Identify which cell holds the provided text, then report its (X, Y) central coordinate. 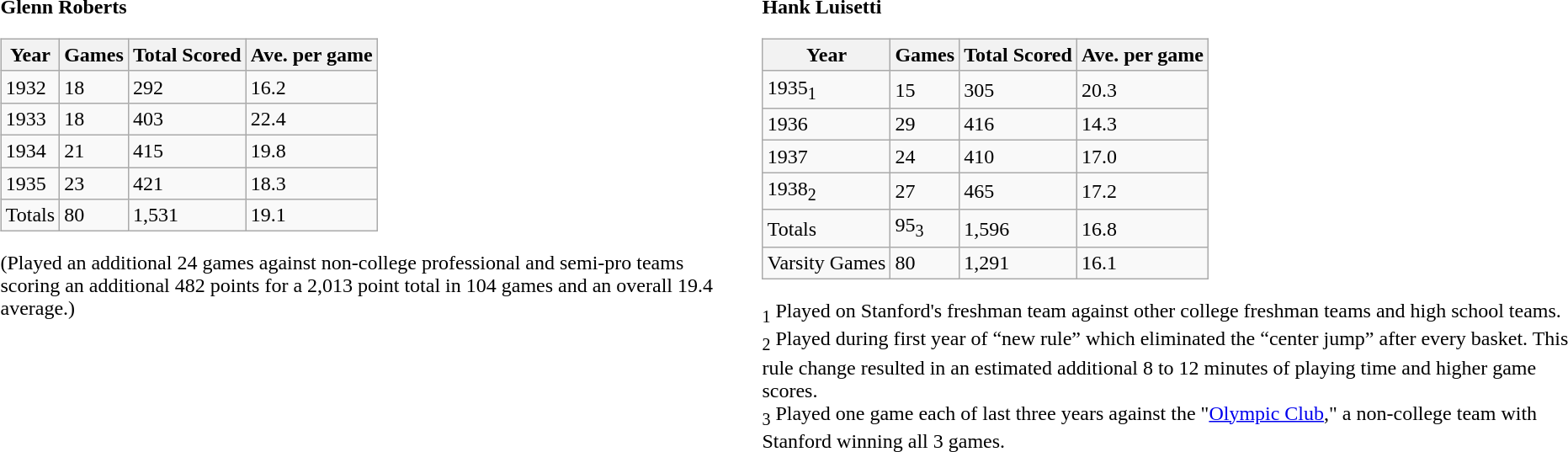
Varsity Games (827, 263)
1932 (30, 87)
27 (925, 191)
292 (187, 87)
17.0 (1142, 157)
416 (1018, 125)
19382 (827, 191)
1935 (30, 183)
1,291 (1018, 263)
15 (925, 89)
16.2 (311, 87)
24 (925, 157)
14.3 (1142, 125)
305 (1018, 89)
19.1 (311, 215)
1,596 (1018, 228)
21 (94, 151)
18.3 (311, 183)
403 (187, 119)
421 (187, 183)
20.3 (1142, 89)
19351 (827, 89)
1937 (827, 157)
1934 (30, 151)
16.1 (1142, 263)
17.2 (1142, 191)
1933 (30, 119)
465 (1018, 191)
23 (94, 183)
953 (925, 228)
19.8 (311, 151)
22.4 (311, 119)
415 (187, 151)
1936 (827, 125)
1,531 (187, 215)
16.8 (1142, 228)
410 (1018, 157)
29 (925, 125)
